Provide the (X, Y) coordinate of the cell's center where the given text is located.  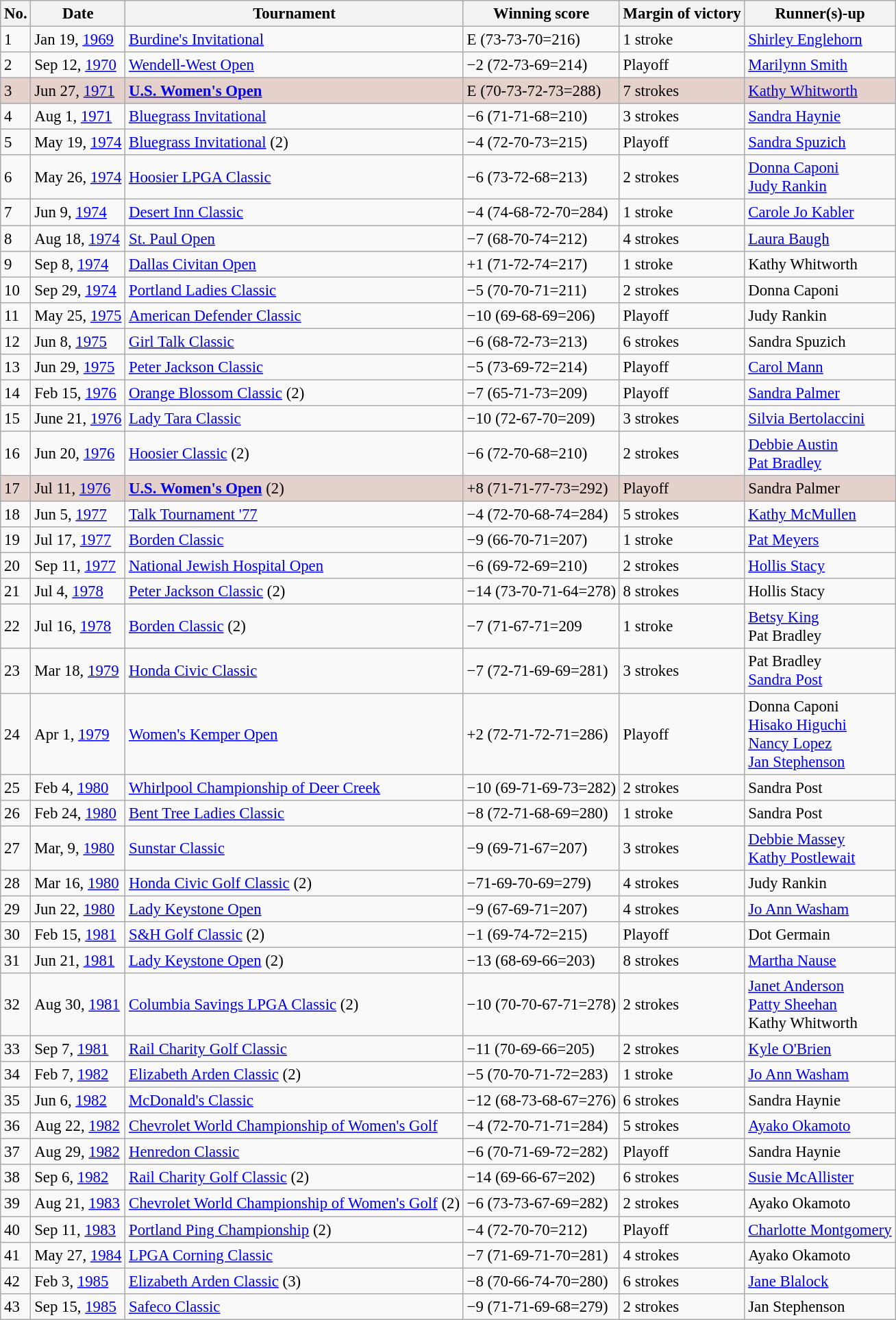
8 (16, 239)
27 (16, 848)
Feb 15, 1976 (78, 393)
29 (16, 909)
Honda Civic Classic (295, 672)
Whirlpool Championship of Deer Creek (295, 787)
Aug 21, 1983 (78, 1203)
−4 (72-70-70=212) (541, 1230)
Jul 17, 1977 (78, 540)
Lady Keystone Open (295, 909)
McDonald's Classic (295, 1101)
E (70-73-72-73=288) (541, 91)
−6 (70-71-69-72=282) (541, 1152)
−8 (72-71-68-69=280) (541, 813)
Safeco Classic (295, 1306)
Sep 6, 1982 (78, 1178)
June 21, 1976 (78, 419)
Laura Baugh (820, 239)
Jul 11, 1976 (78, 489)
26 (16, 813)
Janet Anderson Patty Sheehan Kathy Whitworth (820, 1005)
American Defender Classic (295, 315)
−7 (65-71-73=209) (541, 393)
−10 (69-71-69-73=282) (541, 787)
35 (16, 1101)
Pat Meyers (820, 540)
Donna Caponi Judy Rankin (820, 177)
Aug 1, 1971 (78, 117)
−71-69-70-69=279) (541, 883)
43 (16, 1306)
+1 (71-72-74=217) (541, 264)
−12 (68-73-68-67=276) (541, 1101)
Date (78, 14)
Talk Tournament '77 (295, 515)
Sep 7, 1981 (78, 1049)
−7 (71-69-71-70=281) (541, 1255)
Jan 19, 1969 (78, 40)
38 (16, 1178)
Rail Charity Golf Classic (2) (295, 1178)
−4 (72-70-71-71=284) (541, 1126)
Tournament (295, 14)
20 (16, 566)
Runner(s)-up (820, 14)
Carol Mann (820, 367)
1 (16, 40)
23 (16, 672)
Borden Classic (2) (295, 626)
Jul 16, 1978 (78, 626)
Bent Tree Ladies Classic (295, 813)
Hoosier Classic (2) (295, 454)
Lady Tara Classic (295, 419)
May 27, 1984 (78, 1255)
Mar, 9, 1980 (78, 848)
Lady Keystone Open (2) (295, 960)
Elizabeth Arden Classic (3) (295, 1281)
−9 (66-70-71=207) (541, 540)
−6 (73-72-68=213) (541, 177)
−10 (69-68-69=206) (541, 315)
21 (16, 591)
−11 (70-69-66=205) (541, 1049)
E (73-73-70=216) (541, 40)
22 (16, 626)
Rail Charity Golf Classic (295, 1049)
+2 (72-71-72-71=286) (541, 733)
Feb 7, 1982 (78, 1075)
Margin of victory (682, 14)
Feb 15, 1981 (78, 935)
Kathy McMullen (820, 515)
Jun 20, 1976 (78, 454)
Jun 6, 1982 (78, 1101)
Jul 4, 1978 (78, 591)
Chevrolet World Championship of Women's Golf (2) (295, 1203)
U.S. Women's Open (2) (295, 489)
Portland Ping Championship (2) (295, 1230)
LPGA Corning Classic (295, 1255)
Jun 22, 1980 (78, 909)
Burdine's Invitational (295, 40)
May 19, 1974 (78, 143)
9 (16, 264)
Peter Jackson Classic (295, 367)
−5 (70-70-71-72=283) (541, 1075)
Wendell-West Open (295, 65)
Columbia Savings LPGA Classic (2) (295, 1005)
32 (16, 1005)
Debbie Massey Kathy Postlewait (820, 848)
Mar 18, 1979 (78, 672)
May 26, 1974 (78, 177)
Jun 9, 1974 (78, 212)
Henredon Classic (295, 1152)
−7 (68-70-74=212) (541, 239)
Orange Blossom Classic (2) (295, 393)
Martha Nause (820, 960)
39 (16, 1203)
Winning score (541, 14)
33 (16, 1049)
−7 (71-67-71=209 (541, 626)
34 (16, 1075)
−9 (67-69-71=207) (541, 909)
Jun 29, 1975 (78, 367)
Peter Jackson Classic (2) (295, 591)
Jan Stephenson (820, 1306)
Sep 11, 1977 (78, 566)
−14 (69-66-67=202) (541, 1178)
41 (16, 1255)
−6 (73-73-67-69=282) (541, 1203)
Honda Civic Golf Classic (2) (295, 883)
Donna Caponi (820, 290)
−2 (72-73-69=214) (541, 65)
Women's Kemper Open (295, 733)
Hoosier LPGA Classic (295, 177)
2 (16, 65)
31 (16, 960)
−10 (72-67-70=209) (541, 419)
Girl Talk Classic (295, 341)
3 (16, 91)
Jane Blalock (820, 1281)
−1 (69-74-72=215) (541, 935)
Susie McAllister (820, 1178)
Aug 30, 1981 (78, 1005)
−9 (69-71-67=207) (541, 848)
28 (16, 883)
Bluegrass Invitational (2) (295, 143)
Sunstar Classic (295, 848)
−5 (70-70-71=211) (541, 290)
Marilynn Smith (820, 65)
−6 (69-72-69=210) (541, 566)
36 (16, 1126)
Borden Classic (295, 540)
−14 (73-70-71-64=278) (541, 591)
14 (16, 393)
−7 (72-71-69-69=281) (541, 672)
−5 (73-69-72=214) (541, 367)
−10 (70-70-67-71=278) (541, 1005)
30 (16, 935)
37 (16, 1152)
No. (16, 14)
Sep 15, 1985 (78, 1306)
−8 (70-66-74-70=280) (541, 1281)
7 (16, 212)
16 (16, 454)
S&H Golf Classic (2) (295, 935)
Feb 3, 1985 (78, 1281)
Donna Caponi Hisako Higuchi Nancy Lopez Jan Stephenson (820, 733)
Jun 8, 1975 (78, 341)
11 (16, 315)
Silvia Bertolaccini (820, 419)
6 (16, 177)
Aug 18, 1974 (78, 239)
Sep 29, 1974 (78, 290)
−9 (71-71-69-68=279) (541, 1306)
24 (16, 733)
17 (16, 489)
4 (16, 117)
Jun 27, 1971 (78, 91)
−4 (72-70-68-74=284) (541, 515)
−4 (72-70-73=215) (541, 143)
Portland Ladies Classic (295, 290)
Sep 8, 1974 (78, 264)
−6 (68-72-73=213) (541, 341)
7 strokes (682, 91)
Feb 24, 1980 (78, 813)
Jun 21, 1981 (78, 960)
10 (16, 290)
Bluegrass Invitational (295, 117)
Debbie Austin Pat Bradley (820, 454)
Jun 5, 1977 (78, 515)
Betsy King Pat Bradley (820, 626)
−4 (74-68-72-70=284) (541, 212)
+8 (71-71-77-73=292) (541, 489)
Kyle O'Brien (820, 1049)
18 (16, 515)
Dallas Civitan Open (295, 264)
Dot Germain (820, 935)
St. Paul Open (295, 239)
Feb 4, 1980 (78, 787)
19 (16, 540)
42 (16, 1281)
Chevrolet World Championship of Women's Golf (295, 1126)
National Jewish Hospital Open (295, 566)
Pat Bradley Sandra Post (820, 672)
12 (16, 341)
−6 (72-70-68=210) (541, 454)
Aug 22, 1982 (78, 1126)
Aug 29, 1982 (78, 1152)
13 (16, 367)
5 (16, 143)
Desert Inn Classic (295, 212)
Carole Jo Kabler (820, 212)
Sep 11, 1983 (78, 1230)
Charlotte Montgomery (820, 1230)
25 (16, 787)
May 25, 1975 (78, 315)
40 (16, 1230)
U.S. Women's Open (295, 91)
Shirley Englehorn (820, 40)
Elizabeth Arden Classic (2) (295, 1075)
−6 (71-71-68=210) (541, 117)
15 (16, 419)
Mar 16, 1980 (78, 883)
−13 (68-69-66=203) (541, 960)
Apr 1, 1979 (78, 733)
Sep 12, 1970 (78, 65)
